Extract the [x, y] coordinate from the center of the cell holding the provided text.  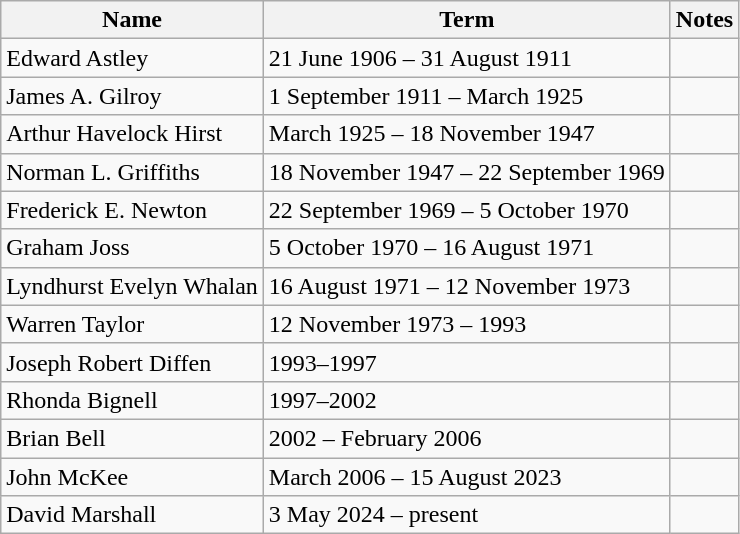
1993–1997 [466, 362]
Joseph Robert Diffen [132, 362]
5 October 1970 – 16 August 1971 [466, 248]
Name [132, 20]
Norman L. Griffiths [132, 172]
3 May 2024 – present [466, 515]
22 September 1969 – 5 October 1970 [466, 210]
1 September 1911 – March 1925 [466, 96]
16 August 1971 – 12 November 1973 [466, 286]
21 June 1906 – 31 August 1911 [466, 58]
Frederick E. Newton [132, 210]
David Marshall [132, 515]
Term [466, 20]
Lyndhurst Evelyn Whalan [132, 286]
Graham Joss [132, 248]
March 1925 – 18 November 1947 [466, 134]
2002 – February 2006 [466, 438]
James A. Gilroy [132, 96]
Notes [704, 20]
March 2006 – 15 August 2023 [466, 477]
Arthur Havelock Hirst [132, 134]
18 November 1947 – 22 September 1969 [466, 172]
John McKee [132, 477]
Rhonda Bignell [132, 400]
12 November 1973 – 1993 [466, 324]
Edward Astley [132, 58]
Brian Bell [132, 438]
Warren Taylor [132, 324]
1997–2002 [466, 400]
